Scan for the cell matching the given text and deliver its [X, Y] coordinate at center. 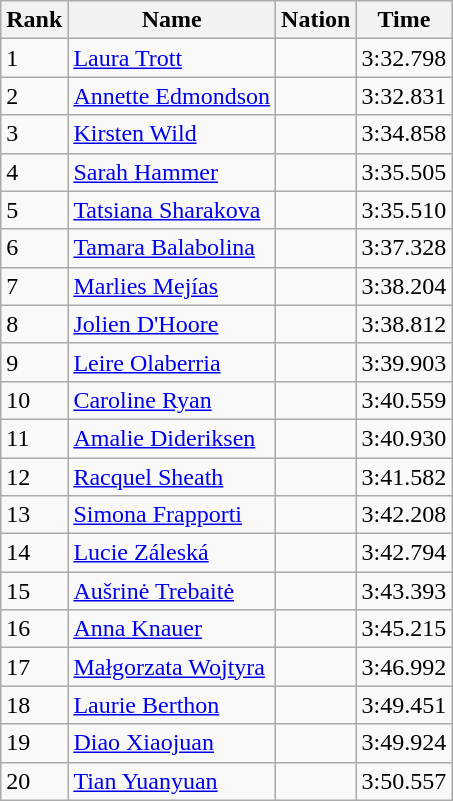
3:38.812 [404, 324]
Marlies Mejías [172, 286]
3:38.204 [404, 286]
14 [34, 553]
Annette Edmondson [172, 96]
3:49.451 [404, 705]
Amalie Dideriksen [172, 438]
3:42.794 [404, 553]
4 [34, 172]
3:32.831 [404, 96]
3:35.505 [404, 172]
Rank [34, 20]
Diao Xiaojuan [172, 743]
8 [34, 324]
Tian Yuanyuan [172, 781]
3:37.328 [404, 248]
Sarah Hammer [172, 172]
Aušrinė Trebaitė [172, 591]
12 [34, 477]
18 [34, 705]
Nation [316, 20]
19 [34, 743]
7 [34, 286]
Laurie Berthon [172, 705]
Anna Knauer [172, 629]
2 [34, 96]
3:43.393 [404, 591]
3:49.924 [404, 743]
3:39.903 [404, 362]
Time [404, 20]
3:41.582 [404, 477]
3:46.992 [404, 667]
3:45.215 [404, 629]
3:50.557 [404, 781]
1 [34, 58]
17 [34, 667]
Simona Frapporti [172, 515]
Racquel Sheath [172, 477]
3:32.798 [404, 58]
20 [34, 781]
Laura Trott [172, 58]
3:40.559 [404, 400]
Leire Olaberria [172, 362]
Tatsiana Sharakova [172, 210]
Caroline Ryan [172, 400]
13 [34, 515]
3:35.510 [404, 210]
9 [34, 362]
Kirsten Wild [172, 134]
15 [34, 591]
Name [172, 20]
16 [34, 629]
3:42.208 [404, 515]
11 [34, 438]
10 [34, 400]
Lucie Záleská [172, 553]
3:40.930 [404, 438]
3 [34, 134]
5 [34, 210]
Tamara Balabolina [172, 248]
Małgorzata Wojtyra [172, 667]
6 [34, 248]
Jolien D'Hoore [172, 324]
3:34.858 [404, 134]
